Search for the cell housing the specified text and yield its [X, Y] center coordinate. 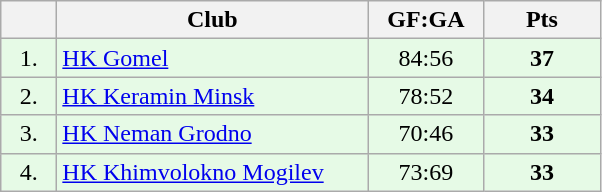
GF:GA [426, 20]
78:52 [426, 96]
3. [29, 134]
Club [212, 20]
34 [542, 96]
37 [542, 58]
2. [29, 96]
HK Gomel [212, 58]
1. [29, 58]
4. [29, 172]
Pts [542, 20]
HK Keramin Minsk [212, 96]
HK Khimvolokno Mogilev [212, 172]
70:46 [426, 134]
84:56 [426, 58]
HK Neman Grodno [212, 134]
73:69 [426, 172]
